Output the (X, Y) coordinate of the center of the cell containing the given text.  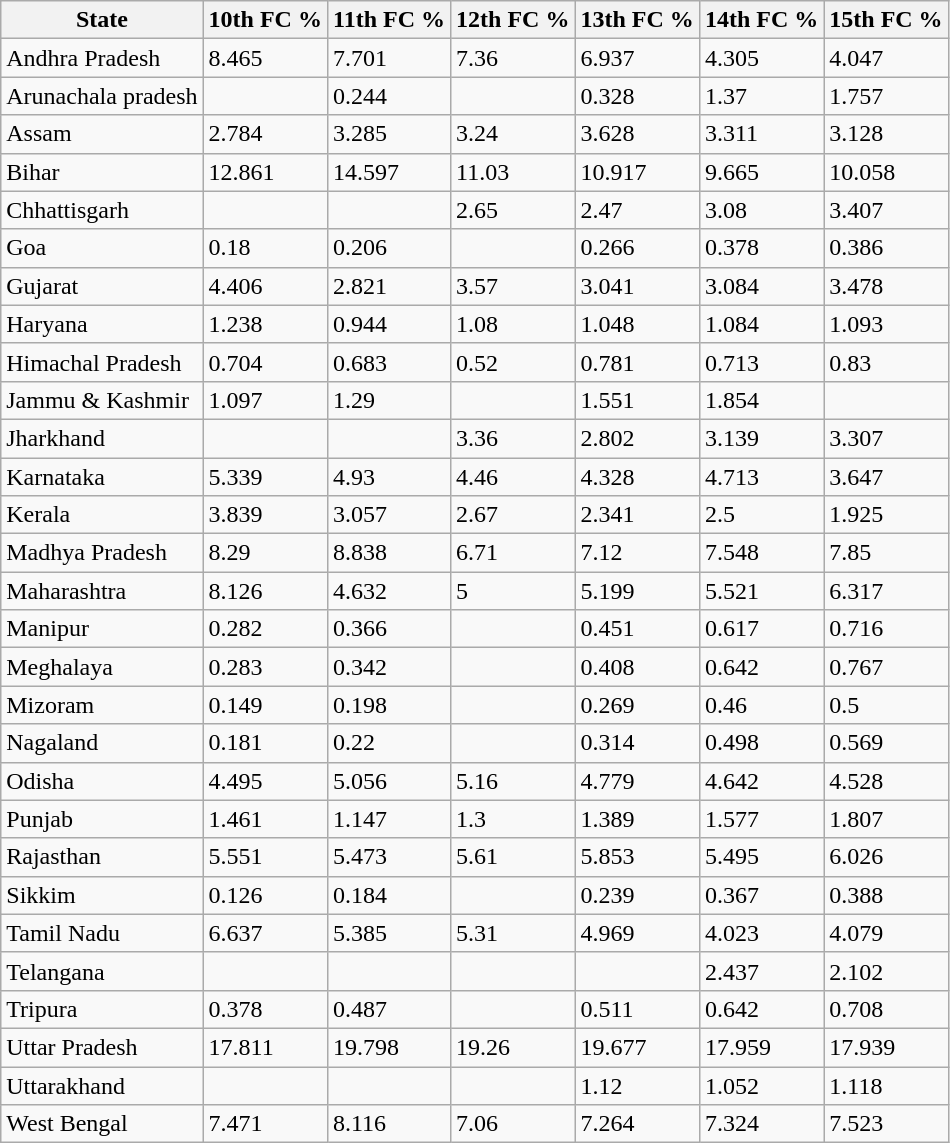
0.18 (265, 248)
Haryana (102, 324)
0.569 (886, 743)
0.388 (886, 895)
Jharkhand (102, 438)
3.139 (761, 438)
2.67 (513, 515)
Uttarakhand (102, 1085)
Maharashtra (102, 591)
4.047 (886, 58)
0.944 (388, 324)
5.61 (513, 857)
6.637 (265, 933)
Chhattisgarh (102, 210)
4.023 (761, 933)
0.781 (637, 362)
5.339 (265, 477)
5.473 (388, 857)
3.839 (265, 515)
3.307 (886, 438)
5 (513, 591)
11.03 (513, 172)
7.523 (886, 1124)
0.367 (761, 895)
5.31 (513, 933)
Nagaland (102, 743)
4.632 (388, 591)
Madhya Pradesh (102, 553)
1.084 (761, 324)
3.57 (513, 286)
10th FC % (265, 20)
2.437 (761, 971)
Meghalaya (102, 667)
8.126 (265, 591)
Punjab (102, 819)
2.821 (388, 286)
4.779 (637, 781)
2.5 (761, 515)
5.16 (513, 781)
0.704 (265, 362)
10.058 (886, 172)
1.807 (886, 819)
15th FC % (886, 20)
1.925 (886, 515)
0.149 (265, 705)
0.713 (761, 362)
3.084 (761, 286)
0.283 (265, 667)
3.628 (637, 134)
8.838 (388, 553)
0.83 (886, 362)
11th FC % (388, 20)
8.465 (265, 58)
6.026 (886, 857)
3.057 (388, 515)
Karnataka (102, 477)
0.269 (637, 705)
Sikkim (102, 895)
Odisha (102, 781)
0.328 (637, 96)
Goa (102, 248)
3.285 (388, 134)
4.969 (637, 933)
0.366 (388, 629)
0.498 (761, 743)
State (102, 20)
6.317 (886, 591)
3.041 (637, 286)
4.406 (265, 286)
0.52 (513, 362)
7.36 (513, 58)
3.128 (886, 134)
Mizoram (102, 705)
0.617 (761, 629)
4.528 (886, 781)
0.716 (886, 629)
17.811 (265, 1047)
0.511 (637, 1009)
0.22 (388, 743)
3.407 (886, 210)
12th FC % (513, 20)
1.757 (886, 96)
1.3 (513, 819)
17.959 (761, 1047)
1.08 (513, 324)
5.385 (388, 933)
1.461 (265, 819)
7.701 (388, 58)
1.093 (886, 324)
8.116 (388, 1124)
0.266 (637, 248)
Rajasthan (102, 857)
19.677 (637, 1047)
0.451 (637, 629)
7.264 (637, 1124)
0.244 (388, 96)
Bihar (102, 172)
Kerala (102, 515)
2.341 (637, 515)
1.37 (761, 96)
0.314 (637, 743)
0.239 (637, 895)
1.551 (637, 400)
Tripura (102, 1009)
12.861 (265, 172)
4.495 (265, 781)
0.342 (388, 667)
13th FC % (637, 20)
19.798 (388, 1047)
3.24 (513, 134)
Arunachala pradesh (102, 96)
1.29 (388, 400)
0.206 (388, 248)
0.708 (886, 1009)
1.577 (761, 819)
Jammu & Kashmir (102, 400)
0.198 (388, 705)
7.85 (886, 553)
Andhra Pradesh (102, 58)
3.36 (513, 438)
4.305 (761, 58)
7.324 (761, 1124)
4.328 (637, 477)
2.802 (637, 438)
7.471 (265, 1124)
0.5 (886, 705)
2.65 (513, 210)
7.12 (637, 553)
0.184 (388, 895)
3.311 (761, 134)
1.854 (761, 400)
Uttar Pradesh (102, 1047)
West Bengal (102, 1124)
0.282 (265, 629)
Assam (102, 134)
3.647 (886, 477)
4.93 (388, 477)
7.548 (761, 553)
4.713 (761, 477)
3.478 (886, 286)
Manipur (102, 629)
1.097 (265, 400)
6.71 (513, 553)
1.389 (637, 819)
4.46 (513, 477)
1.238 (265, 324)
4.079 (886, 933)
1.147 (388, 819)
5.495 (761, 857)
2.784 (265, 134)
0.46 (761, 705)
4.642 (761, 781)
Himachal Pradesh (102, 362)
7.06 (513, 1124)
Telangana (102, 971)
19.26 (513, 1047)
5.199 (637, 591)
2.102 (886, 971)
14th FC % (761, 20)
1.048 (637, 324)
17.939 (886, 1047)
0.181 (265, 743)
0.126 (265, 895)
0.386 (886, 248)
1.12 (637, 1085)
10.917 (637, 172)
3.08 (761, 210)
5.056 (388, 781)
5.853 (637, 857)
Tamil Nadu (102, 933)
1.118 (886, 1085)
0.408 (637, 667)
8.29 (265, 553)
5.551 (265, 857)
14.597 (388, 172)
0.767 (886, 667)
6.937 (637, 58)
0.487 (388, 1009)
9.665 (761, 172)
0.683 (388, 362)
5.521 (761, 591)
Gujarat (102, 286)
2.47 (637, 210)
1.052 (761, 1085)
